Detect which cell encompasses the target text, then output its [x, y] center coordinate. 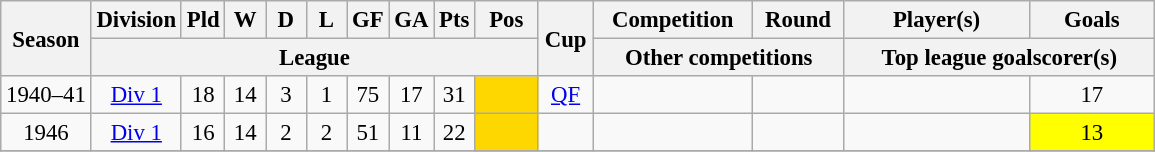
1 [326, 95]
13 [1092, 133]
Cup [566, 38]
Pld [203, 20]
GF [368, 20]
W [246, 20]
22 [454, 133]
1940–41 [46, 95]
QF [566, 95]
11 [412, 133]
Top league goalscorer(s) [1000, 58]
D [286, 20]
Goals [1092, 20]
L [326, 20]
51 [368, 133]
Player(s) [936, 20]
Competition [672, 20]
75 [368, 95]
1946 [46, 133]
Pos [506, 20]
Season [46, 38]
Other competitions [718, 58]
18 [203, 95]
Pts [454, 20]
3 [286, 95]
16 [203, 133]
GA [412, 20]
League [314, 58]
Division [136, 20]
Round [798, 20]
31 [454, 95]
